For the text-containing cell, return its midpoint in [X, Y] coordinate format. 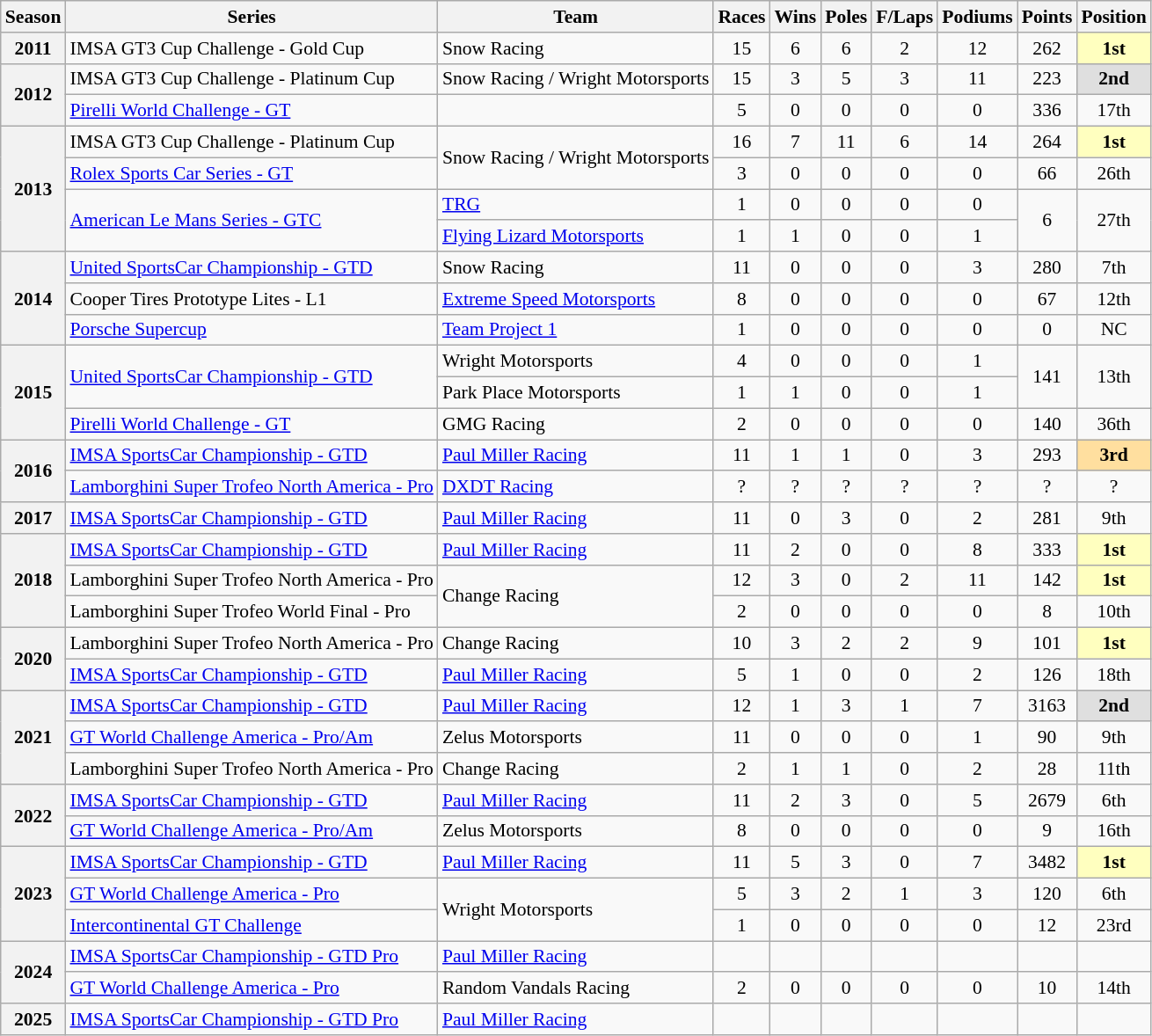
2011 [33, 48]
2016 [33, 471]
2025 [33, 1019]
Series [252, 17]
3163 [1047, 706]
293 [1047, 456]
Park Place Motorsports [575, 393]
Random Vandals Racing [575, 989]
262 [1047, 48]
28 [1047, 769]
27th [1113, 220]
Porsche Supercup [252, 330]
DXDT Racing [575, 487]
2015 [33, 392]
140 [1047, 424]
14 [978, 142]
IMSA GT3 Cup Challenge - Gold Cup [252, 48]
Podiums [978, 17]
2021 [33, 737]
Extreme Speed Motorsports [575, 299]
American Le Mans Series - GTC [252, 220]
Races [741, 17]
66 [1047, 173]
90 [1047, 738]
67 [1047, 299]
2679 [1047, 800]
7th [1113, 267]
Flying Lizard Motorsports [575, 237]
281 [1047, 518]
2014 [33, 299]
16th [1113, 831]
4 [741, 361]
23rd [1113, 925]
36th [1113, 424]
17th [1113, 111]
3rd [1113, 456]
2024 [33, 973]
13th [1113, 376]
Points [1047, 17]
Lamborghini Super Trofeo World Final - Pro [252, 612]
264 [1047, 142]
11th [1113, 769]
Cooper Tires Prototype Lites - L1 [252, 299]
336 [1047, 111]
2017 [33, 518]
2018 [33, 580]
2013 [33, 189]
126 [1047, 675]
Rolex Sports Car Series - GT [252, 173]
2022 [33, 816]
Team Project 1 [575, 330]
NC [1113, 330]
141 [1047, 376]
26th [1113, 173]
12th [1113, 299]
223 [1047, 79]
2023 [33, 894]
16 [741, 142]
3482 [1047, 863]
142 [1047, 580]
101 [1047, 644]
333 [1047, 550]
2012 [33, 95]
GMG Racing [575, 424]
Position [1113, 17]
Intercontinental GT Challenge [252, 925]
14th [1113, 989]
Wins [795, 17]
10th [1113, 612]
TRG [575, 205]
Poles [846, 17]
120 [1047, 894]
F/Laps [904, 17]
18th [1113, 675]
Team [575, 17]
2020 [33, 660]
Season [33, 17]
280 [1047, 267]
